Pinpoint the cell where the given text exists, returning its [X, Y] midpoint coordinate. 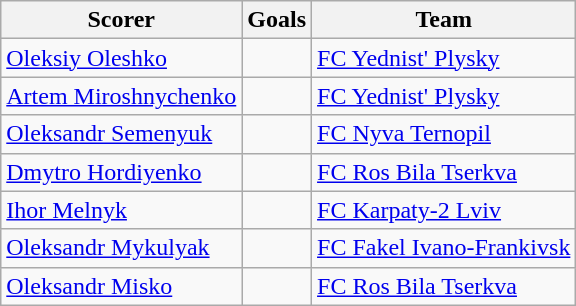
Scorer [122, 20]
Dmytro Hordiyenko [122, 172]
Ihor Melnyk [122, 210]
Oleksandr Mykulyak [122, 248]
FC Fakel Ivano-Frankivsk [444, 248]
FC Karpaty-2 Lviv [444, 210]
Oleksandr Semenyuk [122, 134]
Artem Miroshnychenko [122, 96]
Oleksiy Oleshko [122, 58]
Team [444, 20]
Goals [277, 20]
Oleksandr Misko [122, 286]
FC Nyva Ternopil [444, 134]
